Search for the cell housing the specified text and yield its [x, y] center coordinate. 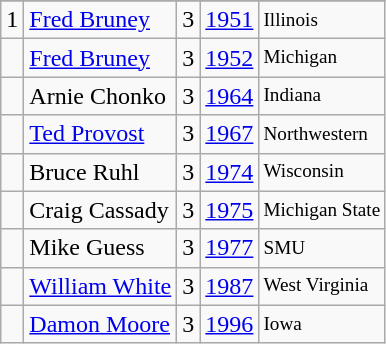
1967 [230, 134]
Ted Provost [100, 134]
Arnie Chonko [100, 96]
Bruce Ruhl [100, 172]
SMU [322, 248]
Northwestern [322, 134]
Michigan State [322, 210]
1952 [230, 58]
Iowa [322, 324]
William White [100, 286]
Craig Cassady [100, 210]
Indiana [322, 96]
1 [12, 20]
1977 [230, 248]
1964 [230, 96]
Illinois [322, 20]
1987 [230, 286]
Damon Moore [100, 324]
Wisconsin [322, 172]
1951 [230, 20]
1996 [230, 324]
Michigan [322, 58]
Mike Guess [100, 248]
1975 [230, 210]
West Virginia [322, 286]
1974 [230, 172]
